Identify which cell holds the provided text, then report its [x, y] central coordinate. 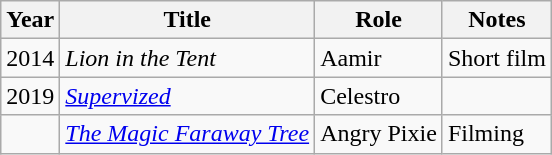
Filming [496, 134]
Supervized [188, 96]
Aamir [379, 58]
The Magic Faraway Tree [188, 134]
2014 [30, 58]
Short film [496, 58]
Celestro [379, 96]
Year [30, 20]
Title [188, 20]
Notes [496, 20]
Role [379, 20]
Angry Pixie [379, 134]
Lion in the Tent [188, 58]
2019 [30, 96]
